Output the (X, Y) coordinate of the center of the cell containing the given text.  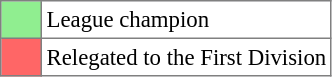
Relegated to the First Division (186, 57)
League champion (186, 20)
